Pinpoint the cell where the given text exists, returning its [X, Y] midpoint coordinate. 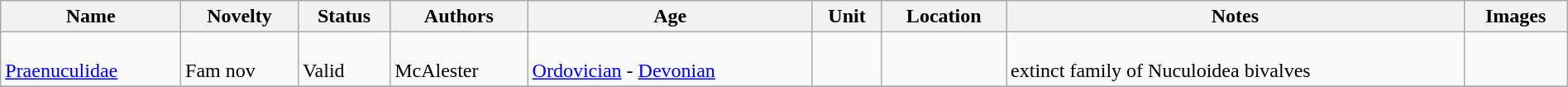
Status [344, 17]
Location [944, 17]
Authors [459, 17]
Fam nov [240, 60]
Valid [344, 60]
Unit [847, 17]
Name [91, 17]
extinct family of Nuculoidea bivalves [1236, 60]
Novelty [240, 17]
Notes [1236, 17]
Praenuculidae [91, 60]
Age [670, 17]
Images [1515, 17]
McAlester [459, 60]
Ordovician - Devonian [670, 60]
